Capture the cell that displays the provided text and extract its [x, y] central coordinate. 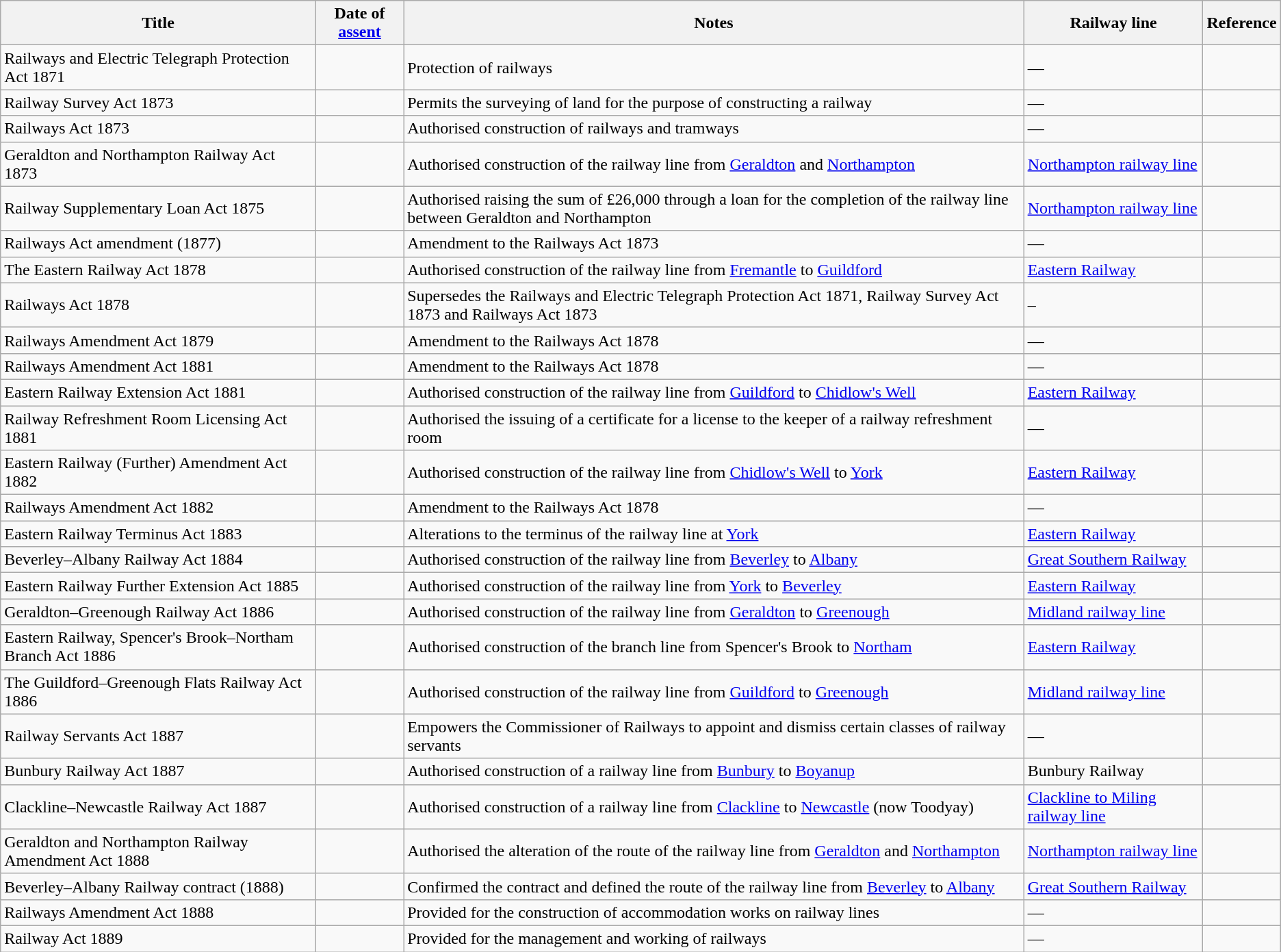
Eastern Railway Terminus Act 1883 [159, 534]
Provided for the management and working of railways [714, 938]
Clackline to Miling railway line [1113, 806]
Railways Amendment Act 1888 [159, 912]
Authorised the issuing of a certificate for a license to the keeper of a railway refreshment room [714, 427]
Notes [714, 23]
Railway Supplementary Loan Act 1875 [159, 208]
Railway Survey Act 1873 [159, 103]
Railways Amendment Act 1881 [159, 366]
Confirmed the contract and defined the route of the railway line from Beverley to Albany [714, 886]
Eastern Railway Further Extension Act 1885 [159, 586]
Railways Amendment Act 1879 [159, 340]
Railway Act 1889 [159, 938]
Geraldton and Northampton Railway Act 1873 [159, 164]
Authorised construction of the railway line from Chidlow's Well to York [714, 472]
Reference [1241, 23]
Geraldton–Greenough Railway Act 1886 [159, 612]
Authorised construction of railways and tramways [714, 129]
Beverley–Albany Railway contract (1888) [159, 886]
The Eastern Railway Act 1878 [159, 270]
Railways and Electric Telegraph Protection Act 1871 [159, 67]
Amendment to the Railways Act 1873 [714, 244]
Alterations to the terminus of the railway line at York [714, 534]
Eastern Railway (Further) Amendment Act 1882 [159, 472]
Railway Refreshment Room Licensing Act 1881 [159, 427]
Beverley–Albany Railway Act 1884 [159, 560]
Protection of railways [714, 67]
Permits the surveying of land for the purpose of constructing a railway [714, 103]
Authorised construction of a railway line from Clackline to Newcastle (now Toodyay) [714, 806]
Authorised construction of the branch line from Spencer's Brook to Northam [714, 647]
Authorised construction of the railway line from Beverley to Albany [714, 560]
Authorised raising the sum of £26,000 through a loan for the completion of the railway line between Geraldton and Northampton [714, 208]
Railway Servants Act 1887 [159, 736]
Empowers the Commissioner of Railways to appoint and dismiss certain classes of railway servants [714, 736]
Bunbury Railway [1113, 771]
Authorised the alteration of the route of the railway line from Geraldton and Northampton [714, 851]
– [1113, 305]
Eastern Railway, Spencer's Brook–Northam Branch Act 1886 [159, 647]
Clackline–Newcastle Railway Act 1887 [159, 806]
Railway line [1113, 23]
Title [159, 23]
Railways Amendment Act 1882 [159, 508]
Authorised construction of a railway line from Bunbury to Boyanup [714, 771]
Authorised construction of the railway line from Geraldton and Northampton [714, 164]
Authorised construction of the railway line from Guildford to Greenough [714, 691]
Provided for the construction of accommodation works on railway lines [714, 912]
Bunbury Railway Act 1887 [159, 771]
Railways Act 1873 [159, 129]
The Guildford–Greenough Flats Railway Act 1886 [159, 691]
Supersedes the Railways and Electric Telegraph Protection Act 1871, Railway Survey Act 1873 and Railways Act 1873 [714, 305]
Geraldton and Northampton Railway Amendment Act 1888 [159, 851]
Railways Act 1878 [159, 305]
Authorised construction of the railway line from Geraldton to Greenough [714, 612]
Authorised construction of the railway line from Fremantle to Guildford [714, 270]
Authorised construction of the railway line from York to Beverley [714, 586]
Railways Act amendment (1877) [159, 244]
Authorised construction of the railway line from Guildford to Chidlow's Well [714, 392]
Eastern Railway Extension Act 1881 [159, 392]
Date of assent [359, 23]
